For the text-containing cell, return its midpoint in [X, Y] coordinate format. 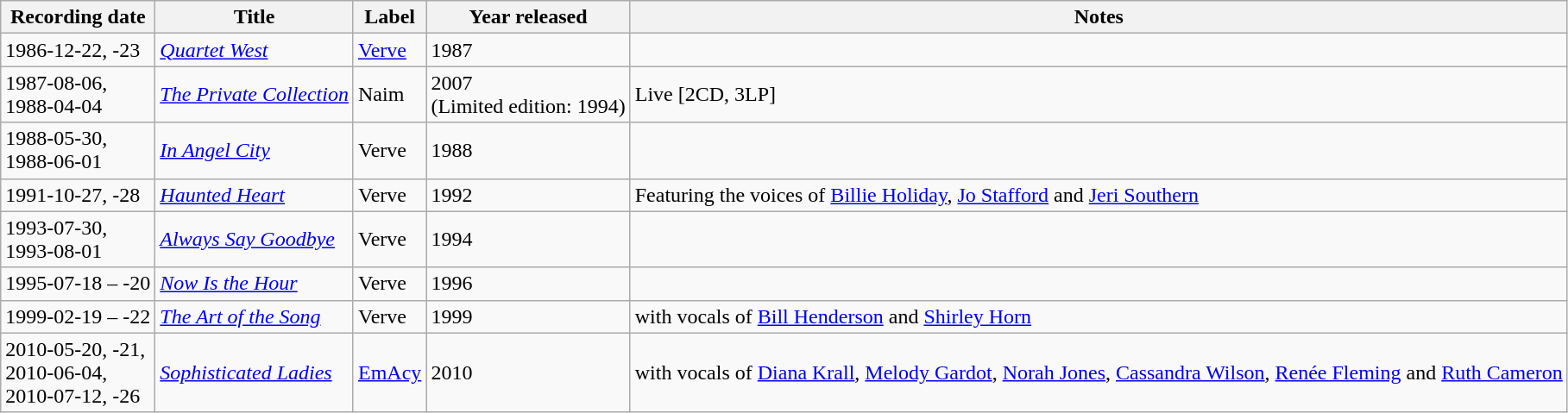
Quartet West [255, 50]
1986-12-22, -23 [78, 50]
Title [255, 17]
with vocals of Bill Henderson and Shirley Horn [1099, 316]
Featuring the voices of Billie Holiday, Jo Stafford and Jeri Southern [1099, 195]
2007 (Limited edition: 1994) [528, 95]
1987-08-06, 1988-04-04 [78, 95]
The Private Collection [255, 95]
Now Is the Hour [255, 284]
1987 [528, 50]
Notes [1099, 17]
1995-07-18 – -20 [78, 284]
2010-05-20, -21, 2010-06-04, 2010-07-12, -26 [78, 372]
1996 [528, 284]
1999 [528, 316]
1988 [528, 150]
with vocals of Diana Krall, Melody Gardot, Norah Jones, Cassandra Wilson, Renée Fleming and Ruth Cameron [1099, 372]
Always Say Goodbye [255, 240]
Haunted Heart [255, 195]
1994 [528, 240]
1991-10-27, -28 [78, 195]
1999-02-19 – -22 [78, 316]
1992 [528, 195]
The Art of the Song [255, 316]
In Angel City [255, 150]
Recording date [78, 17]
1988-05-30, 1988-06-01 [78, 150]
1993-07-30, 1993-08-01 [78, 240]
Label [389, 17]
Sophisticated Ladies [255, 372]
Naim [389, 95]
EmAcy [389, 372]
Live [2CD, 3LP] [1099, 95]
Year released [528, 17]
2010 [528, 372]
